Provide the [x, y] coordinate of the cell's center where the given text is located.  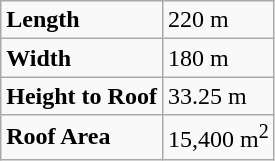
Width [82, 58]
Length [82, 20]
33.25 m [218, 96]
15,400 m2 [218, 138]
180 m [218, 58]
Roof Area [82, 138]
Height to Roof [82, 96]
220 m [218, 20]
